For the text-containing cell, return its midpoint in (X, Y) coordinate format. 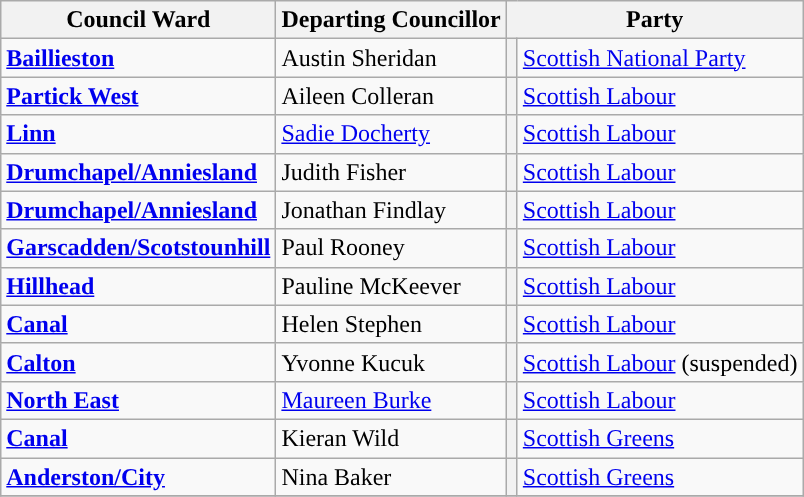
Paul Rooney (391, 248)
Jonathan Findlay (391, 210)
Linn (138, 134)
Aileen Colleran (391, 96)
Kieran Wild (391, 438)
Nina Baker (391, 477)
Helen Stephen (391, 324)
Calton (138, 362)
Scottish Labour (suspended) (660, 362)
Council Ward (138, 20)
Departing Councillor (391, 20)
Scottish National Party (660, 58)
Judith Fisher (391, 172)
Partick West (138, 96)
Party (654, 20)
North East (138, 400)
Hillhead (138, 286)
Pauline McKeever (391, 286)
Austin Sheridan (391, 58)
Yvonne Kucuk (391, 362)
Sadie Docherty (391, 134)
Baillieston (138, 58)
Maureen Burke (391, 400)
Anderston/City (138, 477)
Garscadden/Scotstounhill (138, 248)
